Pinpoint the cell where the given text exists, returning its [X, Y] midpoint coordinate. 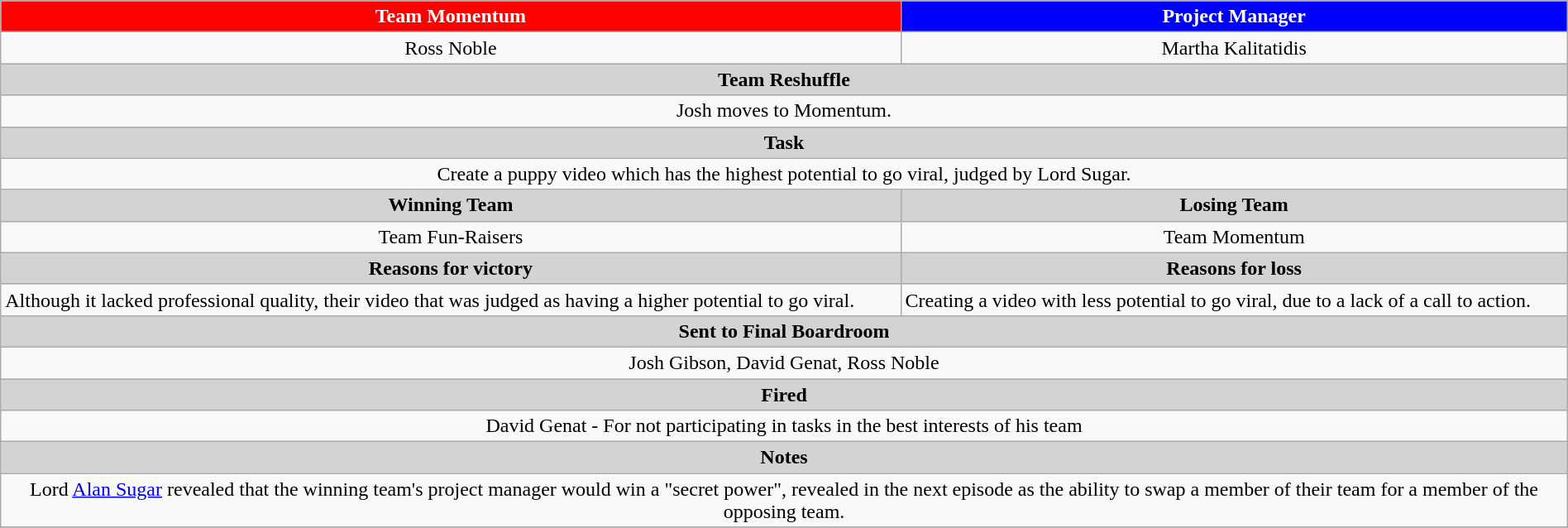
Create a puppy video which has the highest potential to go viral, judged by Lord Sugar. [784, 174]
Ross Noble [451, 48]
Winning Team [451, 205]
Team Reshuffle [784, 79]
Reasons for victory [451, 268]
Project Manager [1234, 17]
Sent to Final Boardroom [784, 331]
Josh Gibson, David Genat, Ross Noble [784, 362]
Although it lacked professional quality, their video that was judged as having a higher potential to go viral. [451, 300]
Creating a video with less potential to go viral, due to a lack of a call to action. [1234, 300]
Notes [784, 458]
Reasons for loss [1234, 268]
David Genat - For not participating in tasks in the best interests of his team [784, 426]
Task [784, 142]
Team Fun-Raisers [451, 237]
Josh moves to Momentum. [784, 111]
Losing Team [1234, 205]
Fired [784, 395]
Martha Kalitatidis [1234, 48]
